Provide the [x, y] coordinate of the cell's center where the given text is located.  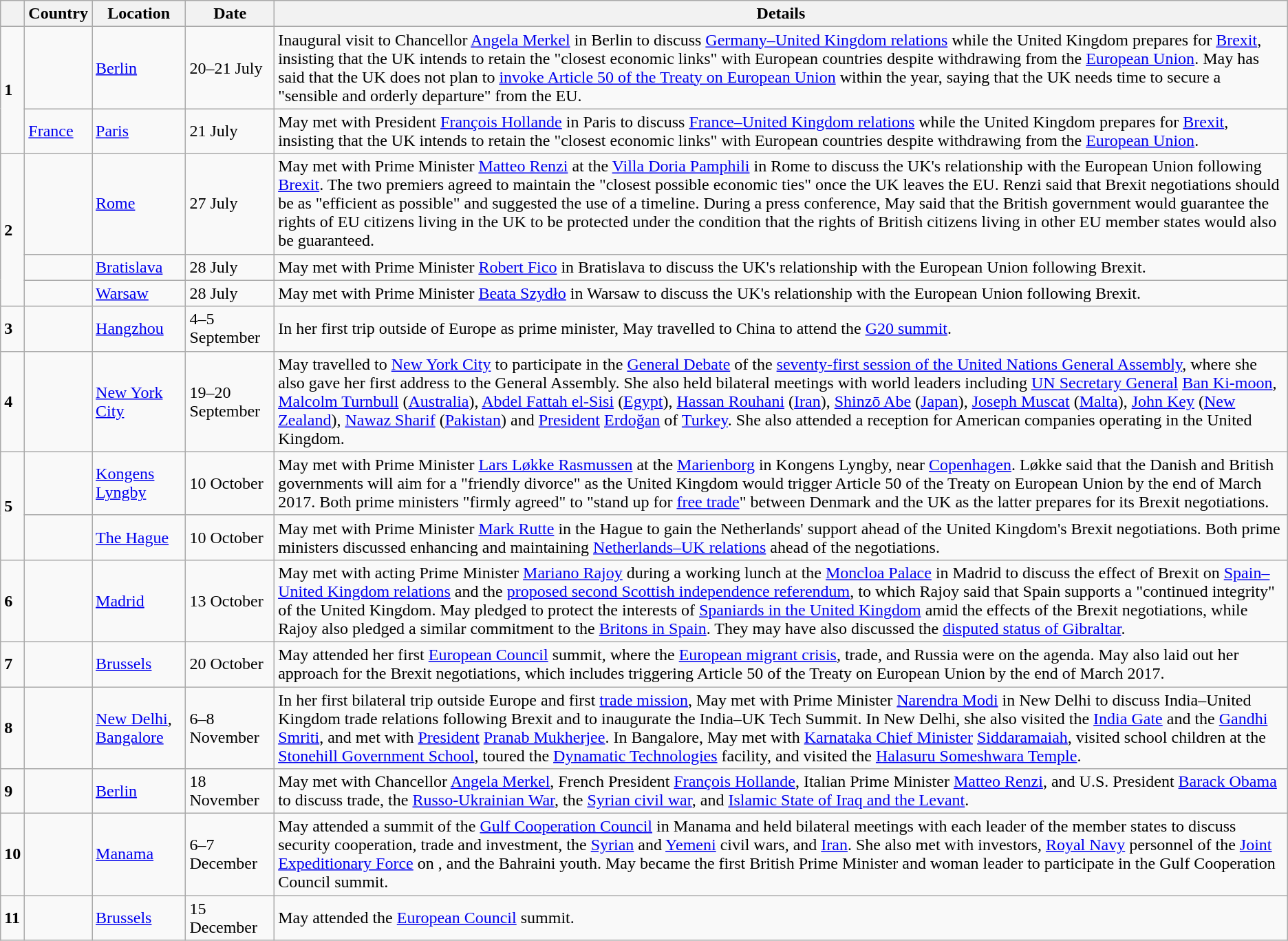
Location [139, 14]
15 December [230, 918]
6–7 December [230, 855]
Warsaw [139, 293]
Kongens Lyngby [139, 483]
May met with Prime Minister Robert Fico in Bratislava to discuss the UK's relationship with the European Union following Brexit. [782, 267]
4 [12, 401]
In her first trip outside of Europe as prime minister, May travelled to China to attend the G20 summit. [782, 329]
10 [12, 855]
3 [12, 329]
Manama [139, 855]
18 November [230, 792]
20 October [230, 664]
7 [12, 664]
New Delhi, Bangalore [139, 728]
New York City [139, 401]
27 July [230, 204]
The Hague [139, 537]
1 [12, 90]
Country [58, 14]
Rome [139, 204]
May met with Prime Minister Beata Szydło in Warsaw to discuss the UK's relationship with the European Union following Brexit. [782, 293]
9 [12, 792]
France [58, 131]
Madrid [139, 600]
6 [12, 600]
19–20 September [230, 401]
May attended the European Council summit. [782, 918]
4–5 September [230, 329]
Paris [139, 131]
13 October [230, 600]
8 [12, 728]
21 July [230, 131]
5 [12, 505]
Hangzhou [139, 329]
6–8 November [230, 728]
2 [12, 230]
Bratislava [139, 267]
20–21 July [230, 67]
Details [782, 14]
11 [12, 918]
Date [230, 14]
